For the text-containing cell, return its midpoint in (x, y) coordinate format. 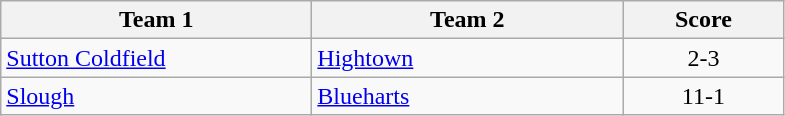
Team 2 (468, 20)
Blueharts (468, 96)
Score (704, 20)
11-1 (704, 96)
Team 1 (156, 20)
Sutton Coldfield (156, 58)
Hightown (468, 58)
Slough (156, 96)
2-3 (704, 58)
